Pinpoint the cell where the given text exists, returning its [X, Y] midpoint coordinate. 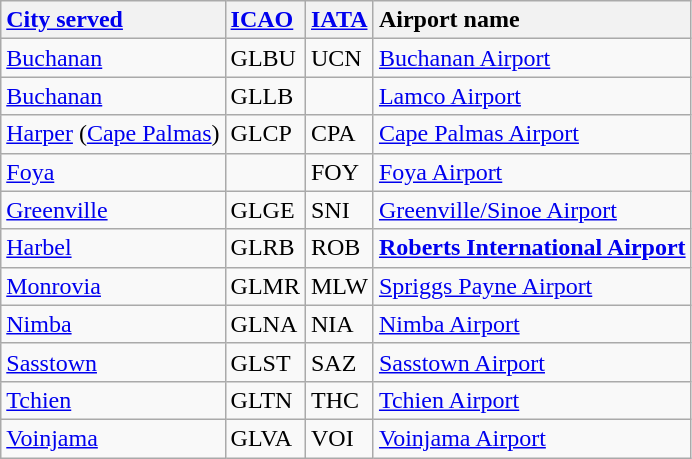
Buchanan Airport [532, 58]
GLST [265, 362]
ICAO [265, 20]
Foya Airport [532, 172]
GLBU [265, 58]
Spriggs Payne Airport [532, 286]
Airport name [532, 20]
City served [113, 20]
Voinjama [113, 438]
Roberts International Airport [532, 248]
IATA [339, 20]
ROB [339, 248]
VOI [339, 438]
Tchien [113, 400]
Harbel [113, 248]
NIA [339, 324]
Greenville [113, 210]
GLNA [265, 324]
Voinjama Airport [532, 438]
Tchien Airport [532, 400]
Sasstown Airport [532, 362]
Sasstown [113, 362]
Nimba Airport [532, 324]
Nimba [113, 324]
Monrovia [113, 286]
GLGE [265, 210]
GLMR [265, 286]
Harper (Cape Palmas) [113, 134]
Greenville/Sinoe Airport [532, 210]
Foya [113, 172]
UCN [339, 58]
GLVA [265, 438]
GLTN [265, 400]
SAZ [339, 362]
GLRB [265, 248]
GLCP [265, 134]
Cape Palmas Airport [532, 134]
GLLB [265, 96]
MLW [339, 286]
Lamco Airport [532, 96]
THC [339, 400]
CPA [339, 134]
SNI [339, 210]
FOY [339, 172]
